Determine the (X, Y) coordinate at the center of the cell enclosing the given text.  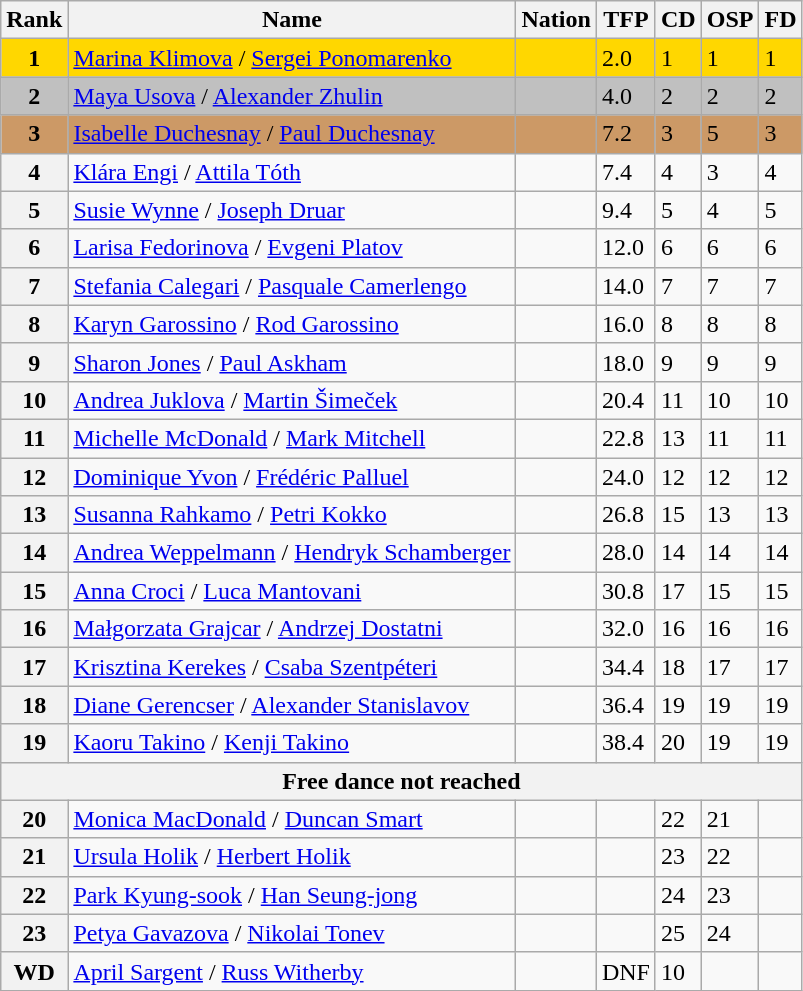
CD (678, 20)
12.0 (626, 248)
30.8 (626, 591)
Stefania Calegari / Pasquale Camerlengo (292, 286)
Kaoru Takino / Kenji Takino (292, 743)
Susanna Rahkamo / Petri Kokko (292, 515)
FD (780, 20)
Nation (556, 20)
Klára Engi / Attila Tóth (292, 172)
Andrea Juklova / Martin Šimeček (292, 400)
2.0 (626, 58)
April Sargent / Russ Witherby (292, 971)
38.4 (626, 743)
14.0 (626, 286)
7.4 (626, 172)
Rank (34, 20)
Michelle McDonald / Mark Mitchell (292, 438)
Ursula Holik / Herbert Holik (292, 857)
Marina Klimova / Sergei Ponomarenko (292, 58)
26.8 (626, 515)
Andrea Weppelmann / Hendryk Schamberger (292, 553)
Park Kyung-sook / Han Seung-jong (292, 895)
22.8 (626, 438)
32.0 (626, 629)
9.4 (626, 210)
Anna Croci / Luca Mantovani (292, 591)
Krisztina Kerekes / Csaba Szentpéteri (292, 667)
Maya Usova / Alexander Zhulin (292, 96)
Diane Gerencser / Alexander Stanislavov (292, 705)
16.0 (626, 324)
18.0 (626, 362)
25 (678, 933)
24.0 (626, 477)
OSP (730, 20)
36.4 (626, 705)
Monica MacDonald / Duncan Smart (292, 819)
Dominique Yvon / Frédéric Palluel (292, 477)
Petya Gavazova / Nikolai Tonev (292, 933)
Isabelle Duchesnay / Paul Duchesnay (292, 134)
Larisa Fedorinova / Evgeni Platov (292, 248)
DNF (626, 971)
Name (292, 20)
Małgorzata Grajcar / Andrzej Dostatni (292, 629)
20.4 (626, 400)
Sharon Jones / Paul Askham (292, 362)
28.0 (626, 553)
WD (34, 971)
4.0 (626, 96)
7.2 (626, 134)
TFP (626, 20)
Karyn Garossino / Rod Garossino (292, 324)
Susie Wynne / Joseph Druar (292, 210)
34.4 (626, 667)
Free dance not reached (402, 781)
